From the cell containing the given text, extract its center point as [x, y] coordinate. 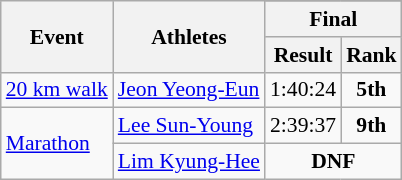
DNF [334, 162]
5th [372, 90]
Lim Kyung-Hee [189, 162]
Jeon Yeong-Eun [189, 90]
20 km walk [57, 90]
Final [334, 19]
1:40:24 [303, 90]
Rank [372, 55]
Event [57, 36]
Result [303, 55]
Athletes [189, 36]
9th [372, 126]
Lee Sun-Young [189, 126]
2:39:37 [303, 126]
Marathon [57, 144]
